Find where the given text appears and provide that cell's center as (X, Y) coordinate. 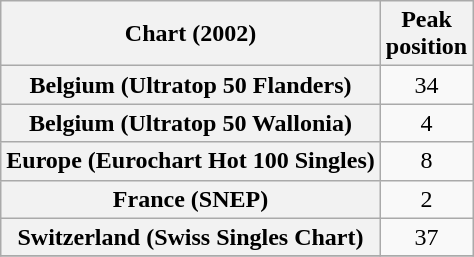
France (SNEP) (191, 199)
Europe (Eurochart Hot 100 Singles) (191, 161)
Peakposition (426, 34)
2 (426, 199)
8 (426, 161)
34 (426, 85)
Belgium (Ultratop 50 Flanders) (191, 85)
4 (426, 123)
Chart (2002) (191, 34)
Belgium (Ultratop 50 Wallonia) (191, 123)
Switzerland (Swiss Singles Chart) (191, 237)
37 (426, 237)
